Identify which cell holds the provided text, then report its [x, y] central coordinate. 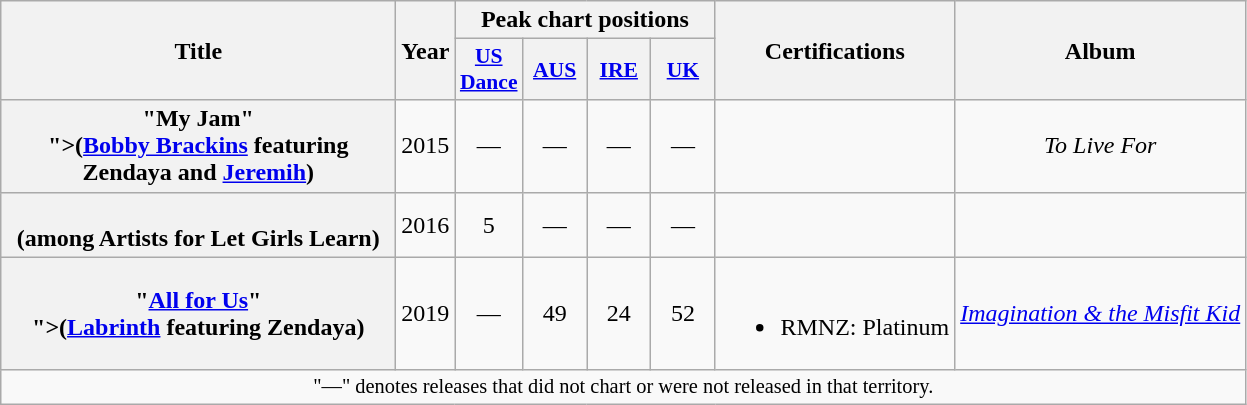
52 [683, 314]
UK [683, 70]
To Live For [1100, 146]
Imagination & the Misfit Kid [1100, 314]
"All for Us"">(Labrinth featuring Zendaya) [198, 314]
5 [489, 224]
Album [1100, 50]
24 [619, 314]
49 [555, 314]
"My Jam"">(Bobby Brackins featuring Zendaya and Jeremih) [198, 146]
(among Artists for Let Girls Learn) [198, 224]
RMNZ: Platinum [835, 314]
Title [198, 50]
2015 [426, 146]
IRE [619, 70]
USDance [489, 70]
AUS [555, 70]
Peak chart positions [585, 20]
2016 [426, 224]
Year [426, 50]
"—" denotes releases that did not chart or were not released in that territory. [624, 387]
Certifications [835, 50]
2019 [426, 314]
